From the cell containing the given text, extract its center point as [x, y] coordinate. 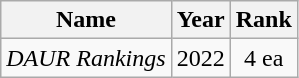
4 ea [264, 58]
2022 [200, 58]
Name [86, 20]
Rank [264, 20]
Year [200, 20]
DAUR Rankings [86, 58]
